For the text-containing cell, return its midpoint in [x, y] coordinate format. 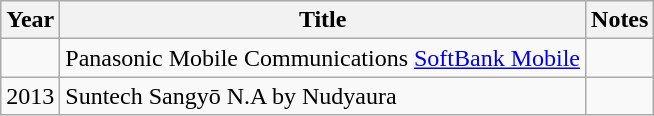
Title [323, 20]
2013 [30, 96]
Suntech Sangyō N.A by Nudyaura [323, 96]
Panasonic Mobile Communications SoftBank Mobile [323, 58]
Year [30, 20]
Notes [620, 20]
